Scan for the cell matching the given text and deliver its (x, y) coordinate at center. 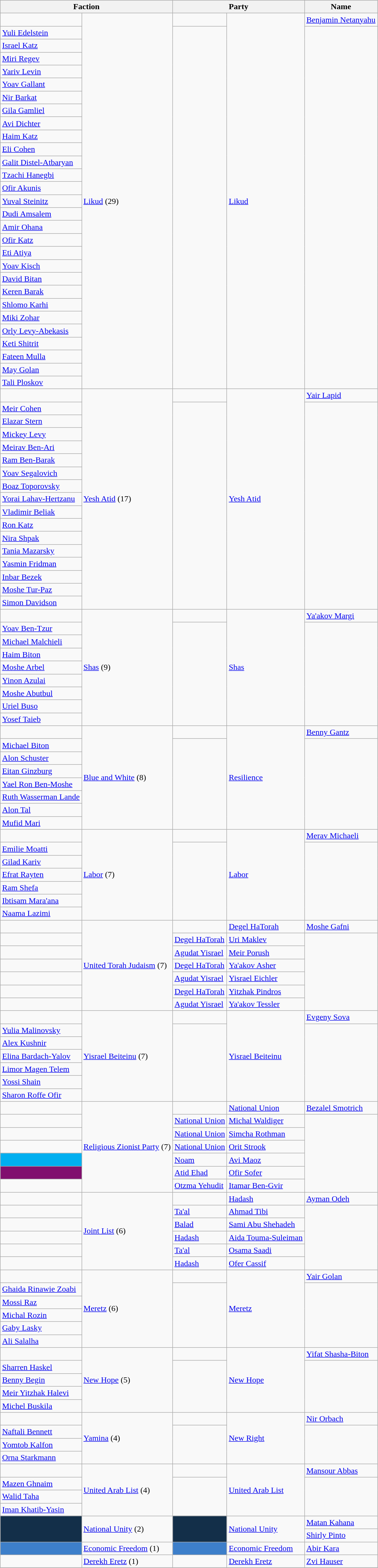
National Unity (2) (127, 1529)
David Bitan (41, 279)
United Arab List (265, 1490)
Joint List (6) (127, 1231)
Otzma Yehudit (200, 1185)
Noam (200, 1160)
Keren Barak (41, 292)
Elina Bardach-Yalov (41, 1056)
Ibtisam Mara'ana (41, 901)
Haim Katz (41, 136)
Orit Strook (265, 1147)
Yulia Malinovsky (41, 1030)
Moshe Abutbul (41, 693)
Fateen Mulla (41, 356)
Tania Mazarsky (41, 551)
Mickey Levy (41, 434)
Yifat Shasha-Biton (341, 1354)
Gaby Lasky (41, 1328)
Iman Khatib-Yasin (41, 1509)
Nira Shpak (41, 538)
Benny Gantz (341, 732)
Eitan Ginzburg (41, 771)
Ofir Akunis (41, 188)
Michal Rozin (41, 1315)
Yisrael Beiteinu (7) (127, 1056)
Avi Maoz (265, 1160)
Sharon Roffe Ofir (41, 1095)
Sami Abu Shehadeh (265, 1225)
Ayman Odeh (341, 1198)
Gila Gamliel (41, 110)
Shas (9) (127, 668)
Benny Begin (41, 1380)
Uri Maklev (265, 939)
Meir Cohen (41, 408)
Amir Ohana (41, 227)
Itamar Ben-Gvir (265, 1185)
Abir Kara (341, 1548)
Yossi Shain (41, 1082)
Michal Waldiger (265, 1121)
Ram Shefa (41, 888)
Ali Salalha (41, 1341)
United Torah Judaism (7) (127, 965)
Alex Kushnir (41, 1043)
Moshe Arbel (41, 667)
Eti Atiya (41, 253)
Boaz Toporovsky (41, 486)
Meirav Ben-Ari (41, 447)
Party (239, 7)
Efrat Rayten (41, 875)
Benjamin Netanyahu (341, 20)
Keti Shitrit (41, 343)
Yasmin Fridman (41, 564)
Osama Saadi (265, 1250)
Mansour Abbas (341, 1471)
Yoav Segalovich (41, 473)
Shirly Pinto (341, 1535)
Inbar Bezek (41, 577)
Tzachi Hanegbi (41, 175)
Derekh Eretz (265, 1561)
Ofir Katz (41, 240)
Naftali Bennett (41, 1432)
Michael Malchieli (41, 642)
Shlomo Karhi (41, 305)
Miri Regev (41, 59)
Yosef Taieb (41, 719)
Yuli Edelstein (41, 33)
Mossi Raz (41, 1302)
Resilience (265, 777)
Religious Zionist Party (7) (127, 1147)
May Golan (41, 369)
Ram Ben-Barak (41, 460)
Uriel Buso (41, 706)
Mazen Ghnaim (41, 1484)
Ofir Sofer (265, 1173)
Yoav Kisch (41, 266)
Dudi Amsalem (41, 214)
Michael Biton (41, 745)
Meretz (265, 1309)
Yinon Azulai (41, 680)
Faction (86, 7)
Meir Yitzhak Halevi (41, 1393)
New Right (265, 1438)
Emilie Moatti (41, 849)
Economic Freedom (265, 1548)
Simon Davidson (41, 603)
Ya'akov Margi (341, 616)
Michel Buskila (41, 1406)
Ya'akov Tessler (265, 1004)
Galit Distel-Atbaryan (41, 162)
Yesh Atid (17) (127, 499)
Miki Zohar (41, 318)
Labor (265, 875)
Haim Biton (41, 654)
Shas (265, 668)
United Arab List (4) (127, 1490)
Naama Lazimi (41, 914)
Likud (29) (127, 201)
Avi Dichter (41, 123)
Yorai Lahav-Hertzanu (41, 499)
Meretz (6) (127, 1309)
Moshe Gafni (341, 926)
Ron Katz (41, 525)
Name (341, 7)
Limor Magen Telem (41, 1069)
Ya'akov Asher (265, 965)
Yael Ron Ben-Moshe (41, 784)
Derekh Eretz (1) (127, 1561)
Gilad Kariv (41, 862)
Nir Orbach (341, 1419)
Israel Katz (41, 46)
Zvi Hauser (341, 1561)
Ofer Cassif (265, 1263)
Merav Michaeli (341, 836)
Yamina (4) (127, 1438)
Yair Golan (341, 1276)
Likud (265, 201)
Ahmad Tibi (265, 1212)
Mufid Mari (41, 823)
Yesh Atid (265, 499)
Bezalel Smotrich (341, 1108)
Yair Lapid (341, 395)
Moshe Tur-Paz (41, 590)
Yisrael Beiteinu (265, 1056)
Labor (7) (127, 875)
New Hope (265, 1380)
Aida Touma-Suleiman (265, 1238)
Orna Starkmann (41, 1458)
Alon Schuster (41, 758)
Orly Levy-Abekasis (41, 330)
Walid Taha (41, 1497)
Tali Ploskov (41, 383)
Evgeny Sova (341, 1017)
Matan Kahana (341, 1522)
Yitzhak Pindros (265, 991)
Eli Cohen (41, 149)
National Unity (265, 1529)
Yomtob Kalfon (41, 1445)
Vladimir Beliak (41, 512)
Blue and White (8) (127, 777)
Yuval Steinitz (41, 201)
Ghaida Rinawie Zoabi (41, 1289)
Yariv Levin (41, 71)
Ruth Wasserman Lande (41, 797)
New Hope (5) (127, 1380)
Balad (200, 1225)
Meir Porush (265, 952)
Alon Tal (41, 810)
Elazar Stern (41, 421)
Simcha Rothman (265, 1134)
Nir Barkat (41, 97)
Yisrael Eichler (265, 978)
Atid Ehad (200, 1173)
Yoav Gallant (41, 84)
Economic Freedom (1) (127, 1548)
Sharren Haskel (41, 1367)
Yoav Ben-Tzur (41, 629)
